From the cell containing the given text, extract its center point as (X, Y) coordinate. 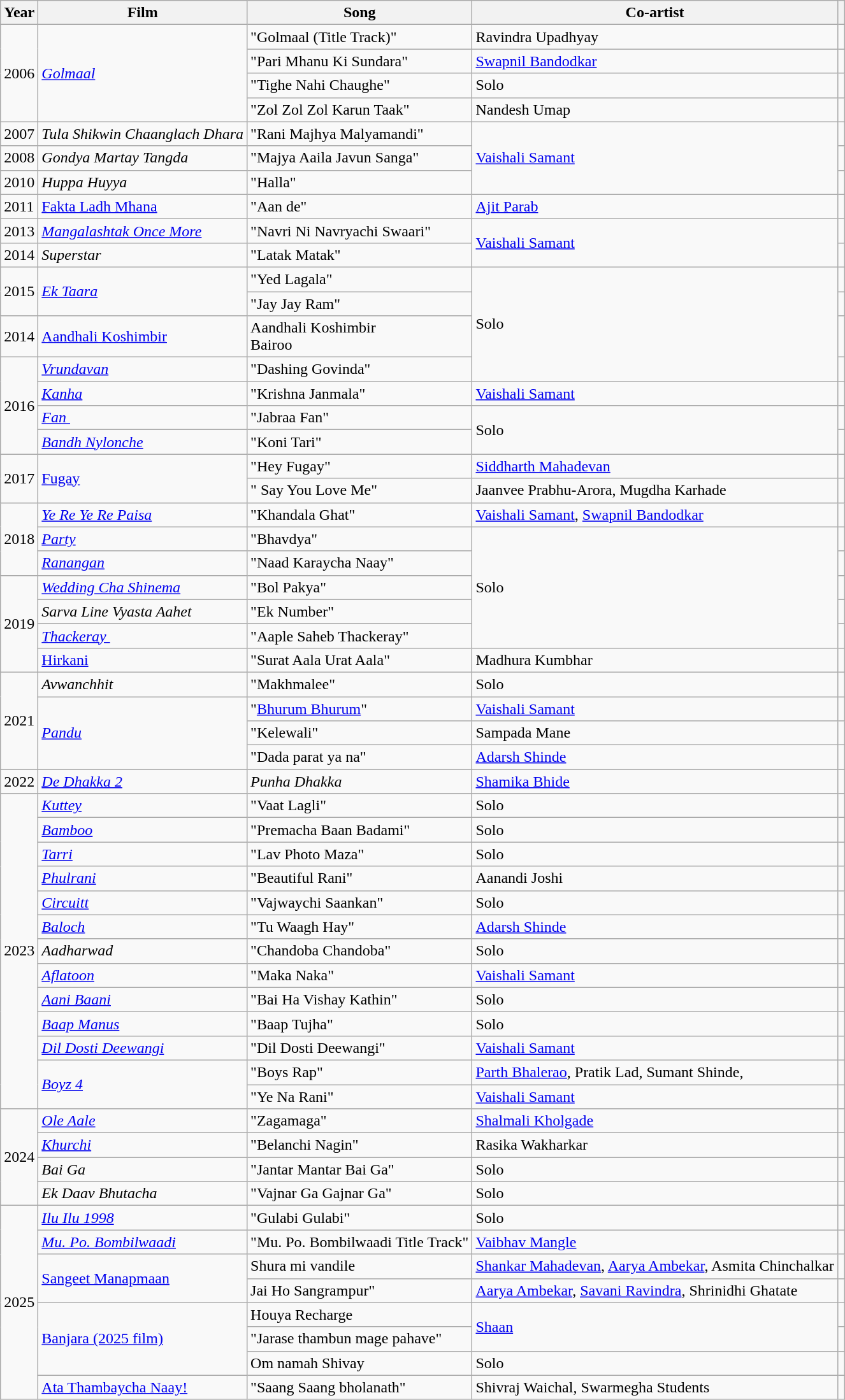
Superstar (143, 255)
2008 (19, 158)
Tarri (143, 854)
Aandhali Koshimbir (143, 336)
Aandhali KoshimbirBairoo (359, 336)
2017 (19, 478)
Ye Re Ye Re Paisa (143, 515)
"Dada parat ya na" (359, 757)
"Mu. Po. Bombilwaadi Title Track" (359, 1242)
Huppa Huyya (143, 182)
2019 (19, 624)
2011 (19, 206)
"Ek Number" (359, 611)
Aadharwad (143, 951)
"Ye Na Rani" (359, 1096)
"Naad Karaycha Naay" (359, 563)
"Vajwaychi Saankan" (359, 903)
Ranangan (143, 563)
Sarva Line Vyasta Aahet (143, 611)
Vaibhav Mangle (655, 1242)
Year (19, 13)
Siddharth Mahadevan (655, 466)
Thackeray (143, 636)
"Aaple Saheb Thackeray" (359, 636)
" Say You Love Me" (359, 490)
2013 (19, 231)
"Surat Aala Urat Aala" (359, 660)
Mu. Po. Bombilwaadi (143, 1242)
"Pari Mhanu Ki Sundara" (359, 61)
"Premacha Baan Badami" (359, 830)
2015 (19, 291)
"Krishna Janmala" (359, 394)
"Gulabi Gulabi" (359, 1218)
"Majya Aaila Javun Sanga" (359, 158)
Sangeet Manapmaan (143, 1278)
Boyz 4 (143, 1084)
Hirkani (143, 660)
Aanandi Joshi (655, 878)
"Jabraa Fan" (359, 418)
Banjara (2025 film) (143, 1339)
Circuitt (143, 903)
Shankar Mahadevan, Aarya Ambekar, Asmita Chinchalkar (655, 1266)
Ajit Parab (655, 206)
"Latak Matak" (359, 255)
"Tu Waagh Hay" (359, 927)
Wedding Cha Shinema (143, 587)
"Yed Lagala" (359, 279)
Ilu Ilu 1998 (143, 1218)
Houya Recharge (359, 1315)
Golmaal (143, 73)
"Saang Saang bholanath" (359, 1387)
Gondya Martay Tangda (143, 158)
Kuttey (143, 806)
Khurchi (143, 1145)
"Kelewali" (359, 733)
Sampada Mane (655, 733)
"Boys Rap" (359, 1072)
"Chandoba Chandoba" (359, 951)
Aani Baani (143, 999)
2018 (19, 539)
Om namah Shivay (359, 1363)
Bandh Nylonche (143, 442)
"Baap Tujha" (359, 1024)
Shaan (655, 1327)
2006 (19, 73)
"Bhavdya" (359, 539)
Phulrani (143, 878)
"Vajnar Ga Gajnar Ga" (359, 1194)
2024 (19, 1157)
Fakta Ladh Mhana (143, 206)
Fugay (143, 478)
Tula Shikwin Chaanglach Dhara (143, 134)
"Jantar Mantar Bai Ga" (359, 1169)
"Bol Pakya" (359, 587)
Swapnil Bandodkar (655, 61)
Jaanvee Prabhu-Arora, Mugdha Karhade (655, 490)
Avwanchhit (143, 684)
"Aan de" (359, 206)
"Tighe Nahi Chaughe" (359, 85)
Kanha (143, 394)
2025 (19, 1303)
"Koni Tari" (359, 442)
Shamika Bhide (655, 782)
2022 (19, 782)
Song (359, 13)
Shivraj Waichal, Swarmegha Students (655, 1387)
2021 (19, 720)
"Belanchi Nagin" (359, 1145)
"Maka Naka" (359, 975)
Ek Daav Bhutacha (143, 1194)
Fan (143, 418)
Baap Manus (143, 1024)
"Bhurum Bhurum" (359, 709)
Vrundavan (143, 369)
"Jay Jay Ram" (359, 304)
Rasika Wakharkar (655, 1145)
Shura mi vandile (359, 1266)
De Dhakka 2 (143, 782)
"Beautiful Rani" (359, 878)
"Zol Zol Zol Karun Taak" (359, 110)
Mangalashtak Once More (143, 231)
"Jarase thambun mage pahave" (359, 1339)
Ata Thambaycha Naay! (143, 1387)
"Vaat Lagli" (359, 806)
Nandesh Umap (655, 110)
Film (143, 13)
Aarya Ambekar, Savani Ravindra, Shrinidhi Ghatate (655, 1290)
Co-artist (655, 13)
Bai Ga (143, 1169)
"Khandala Ghat" (359, 515)
Party (143, 539)
Ole Aale (143, 1121)
"Makhmalee" (359, 684)
2007 (19, 134)
Vaishali Samant, Swapnil Bandodkar (655, 515)
"Lav Photo Maza" (359, 854)
Dil Dosti Deewangi (143, 1048)
"Halla" (359, 182)
"Zagamaga" (359, 1121)
Baloch (143, 927)
Ravindra Upadhyay (655, 37)
Parth Bhalerao, Pratik Lad, Sumant Shinde, (655, 1072)
Ek Taara (143, 291)
"Bai Ha Vishay Kathin" (359, 999)
2010 (19, 182)
"Rani Majhya Malyamandi" (359, 134)
"Navri Ni Navryachi Swaari" (359, 231)
"Hey Fugay" (359, 466)
"Golmaal (Title Track)" (359, 37)
Pandu (143, 733)
"Dil Dosti Deewangi" (359, 1048)
Madhura Kumbhar (655, 660)
2016 (19, 406)
Shalmali Kholgade (655, 1121)
Jai Ho Sangrampur" (359, 1290)
Aflatoon (143, 975)
2023 (19, 952)
"Dashing Govinda" (359, 369)
Punha Dhakka (359, 782)
Bamboo (143, 830)
